Extract the (X, Y) coordinate from the center of the cell holding the provided text.  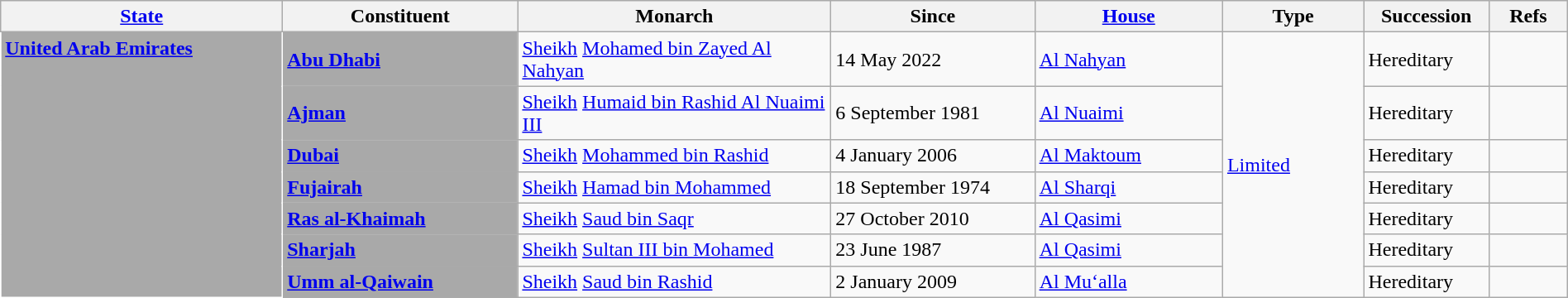
4 January 2006 (933, 156)
Abu Dhabi (400, 60)
Al Nahyan (1128, 60)
Umm al-Qaiwain (400, 281)
Constituent (400, 17)
Fujairah (400, 187)
Ras al-Khaimah (400, 219)
State (142, 17)
Al Maktoum (1128, 156)
Sheikh Mohamed bin Zayed Al Nahyan (675, 60)
Sheikh Humaid bin Rashid Al Nuaimi III (675, 113)
Dubai (400, 156)
Limited (1293, 165)
Sharjah (400, 250)
Al Nuaimi (1128, 113)
Al Mu‘alla (1128, 281)
Al Sharqi (1128, 187)
Succession (1427, 17)
Ajman (400, 113)
House (1128, 17)
Sheikh Sultan III bin Mohamed (675, 250)
18 September 1974 (933, 187)
Sheikh Mohammed bin Rashid (675, 156)
Refs (1528, 17)
23 June 1987 (933, 250)
14 May 2022 (933, 60)
2 January 2009 (933, 281)
6 September 1981 (933, 113)
Since (933, 17)
Type (1293, 17)
United Arab Emirates (142, 165)
Sheikh Saud bin Rashid (675, 281)
Sheikh Saud bin Saqr (675, 219)
Monarch (675, 17)
Sheikh Hamad bin Mohammed (675, 187)
27 October 2010 (933, 219)
